For the text-containing cell, return its midpoint in [x, y] coordinate format. 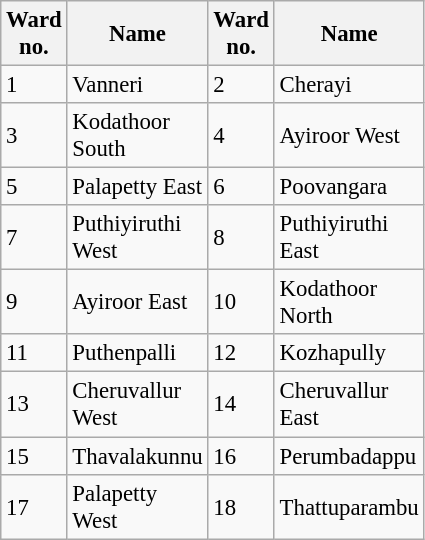
17 [34, 506]
5 [34, 187]
10 [241, 302]
Poovangara [349, 187]
Cherayi [349, 85]
Palapetty East [138, 187]
Kozhapully [349, 353]
7 [34, 238]
Thattuparambu [349, 506]
Thavalakunnu [138, 456]
2 [241, 85]
Kodathoor South [138, 136]
Ayiroor East [138, 302]
Vanneri [138, 85]
Cheruvallur East [349, 404]
Palapetty West [138, 506]
16 [241, 456]
3 [34, 136]
12 [241, 353]
Puthiyiruthi West [138, 238]
8 [241, 238]
14 [241, 404]
4 [241, 136]
Puthenpalli [138, 353]
15 [34, 456]
Cheruvallur West [138, 404]
13 [34, 404]
Perumbadappu [349, 456]
Kodathoor North [349, 302]
1 [34, 85]
18 [241, 506]
Ayiroor West [349, 136]
9 [34, 302]
6 [241, 187]
11 [34, 353]
Puthiyiruthi East [349, 238]
